Search for the cell housing the specified text and yield its (x, y) center coordinate. 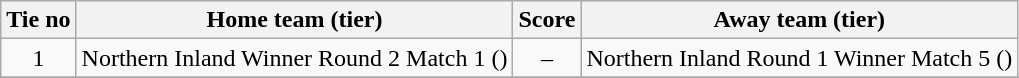
– (547, 58)
Away team (tier) (800, 20)
Tie no (38, 20)
Northern Inland Round 1 Winner Match 5 () (800, 58)
Northern Inland Winner Round 2 Match 1 () (294, 58)
1 (38, 58)
Score (547, 20)
Home team (tier) (294, 20)
